Provide the [X, Y] coordinate of the cell's center where the given text is located.  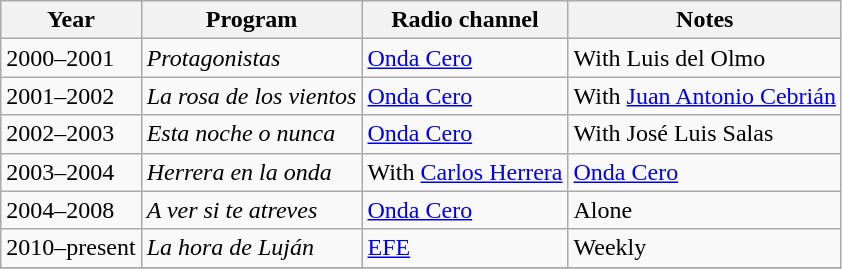
Protagonistas [252, 58]
With Juan Antonio Cebrián [704, 96]
Radio channel [465, 20]
2004–2008 [71, 210]
A ver si te atreves [252, 210]
La hora de Luján [252, 248]
2001–2002 [71, 96]
Year [71, 20]
2000–2001 [71, 58]
Alone [704, 210]
With José Luis Salas [704, 134]
La rosa de los vientos [252, 96]
Weekly [704, 248]
Herrera en la onda [252, 172]
Esta noche o nunca [252, 134]
EFE [465, 248]
Program [252, 20]
2010–present [71, 248]
Notes [704, 20]
With Luis del Olmo [704, 58]
2002–2003 [71, 134]
With Carlos Herrera [465, 172]
2003–2004 [71, 172]
